Detect which cell encompasses the target text, then output its [X, Y] center coordinate. 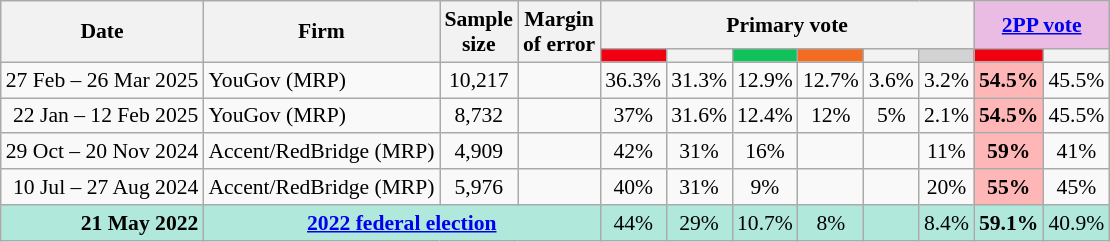
10,217 [479, 80]
8.4% [946, 223]
20% [946, 187]
21 May 2022 [102, 223]
31.3% [699, 80]
5% [892, 116]
Primary vote [787, 25]
4,909 [479, 152]
2.1% [946, 116]
42% [633, 152]
37% [633, 116]
22 Jan – 12 Feb 2025 [102, 116]
41% [1076, 152]
3.2% [946, 80]
12% [831, 116]
36.3% [633, 80]
44% [633, 223]
Date [102, 32]
3.6% [892, 80]
40% [633, 187]
2022 federal election [402, 223]
10 Jul – 27 Aug 2024 [102, 187]
Samplesize [479, 32]
12.4% [765, 116]
31.6% [699, 116]
8% [831, 223]
Firm [321, 32]
Marginof error [559, 32]
10.7% [765, 223]
9% [765, 187]
55% [1008, 187]
11% [946, 152]
59% [1008, 152]
27 Feb – 26 Mar 2025 [102, 80]
29% [699, 223]
16% [765, 152]
29 Oct – 20 Nov 2024 [102, 152]
12.7% [831, 80]
45% [1076, 187]
40.9% [1076, 223]
5,976 [479, 187]
8,732 [479, 116]
2PP vote [1042, 25]
59.1% [1008, 223]
12.9% [765, 80]
